Provide the (x, y) coordinate of the cell's center where the given text is located.  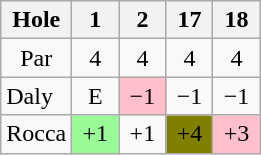
17 (190, 20)
1 (96, 20)
Par (36, 58)
2 (142, 20)
+3 (236, 134)
Rocca (36, 134)
E (96, 96)
Hole (36, 20)
Daly (36, 96)
18 (236, 20)
+4 (190, 134)
